Detect which cell encompasses the target text, then output its (X, Y) center coordinate. 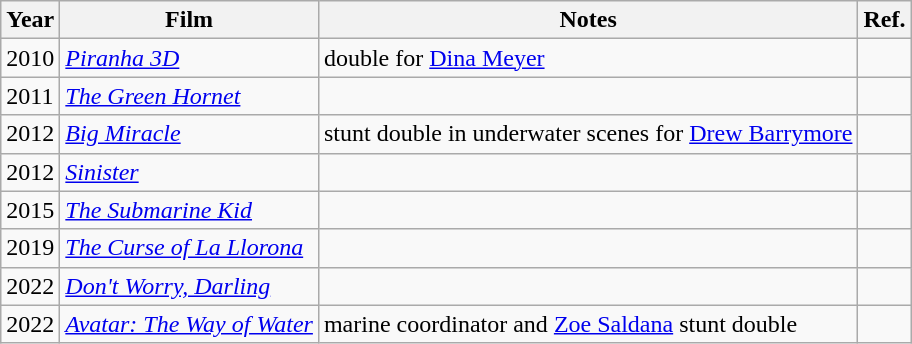
Piranha 3D (190, 58)
Sinister (190, 172)
marine coordinator and Zoe Saldana stunt double (588, 324)
2010 (30, 58)
Ref. (884, 20)
stunt double in underwater scenes for Drew Barrymore (588, 134)
double for Dina Meyer (588, 58)
Don't Worry, Darling (190, 286)
The Submarine Kid (190, 210)
2015 (30, 210)
2019 (30, 248)
Year (30, 20)
Notes (588, 20)
Film (190, 20)
The Green Hornet (190, 96)
Avatar: The Way of Water (190, 324)
2011 (30, 96)
Big Miracle (190, 134)
The Curse of La Llorona (190, 248)
